From the cell containing the given text, extract its center point as (x, y) coordinate. 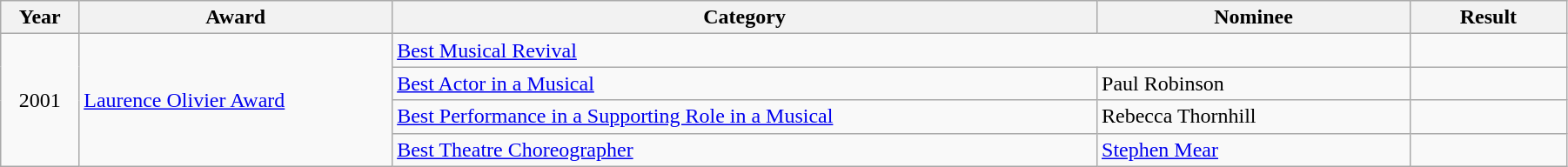
2001 (40, 100)
Category (745, 17)
Award (236, 17)
Year (40, 17)
Paul Robinson (1254, 83)
Rebecca Thornhill (1254, 117)
Best Musical Revival (901, 50)
Result (1488, 17)
Nominee (1254, 17)
Stephen Mear (1254, 150)
Laurence Olivier Award (236, 100)
Best Theatre Choreographer (745, 150)
Best Performance in a Supporting Role in a Musical (745, 117)
Best Actor in a Musical (745, 83)
